Return the (X, Y) coordinate for the center point of the cell that contains the specified text.  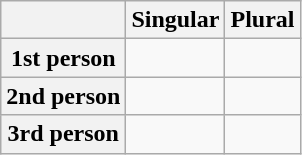
Plural (262, 20)
3rd person (64, 134)
1st person (64, 58)
Singular (176, 20)
2nd person (64, 96)
